Capture the cell that displays the provided text and extract its [x, y] central coordinate. 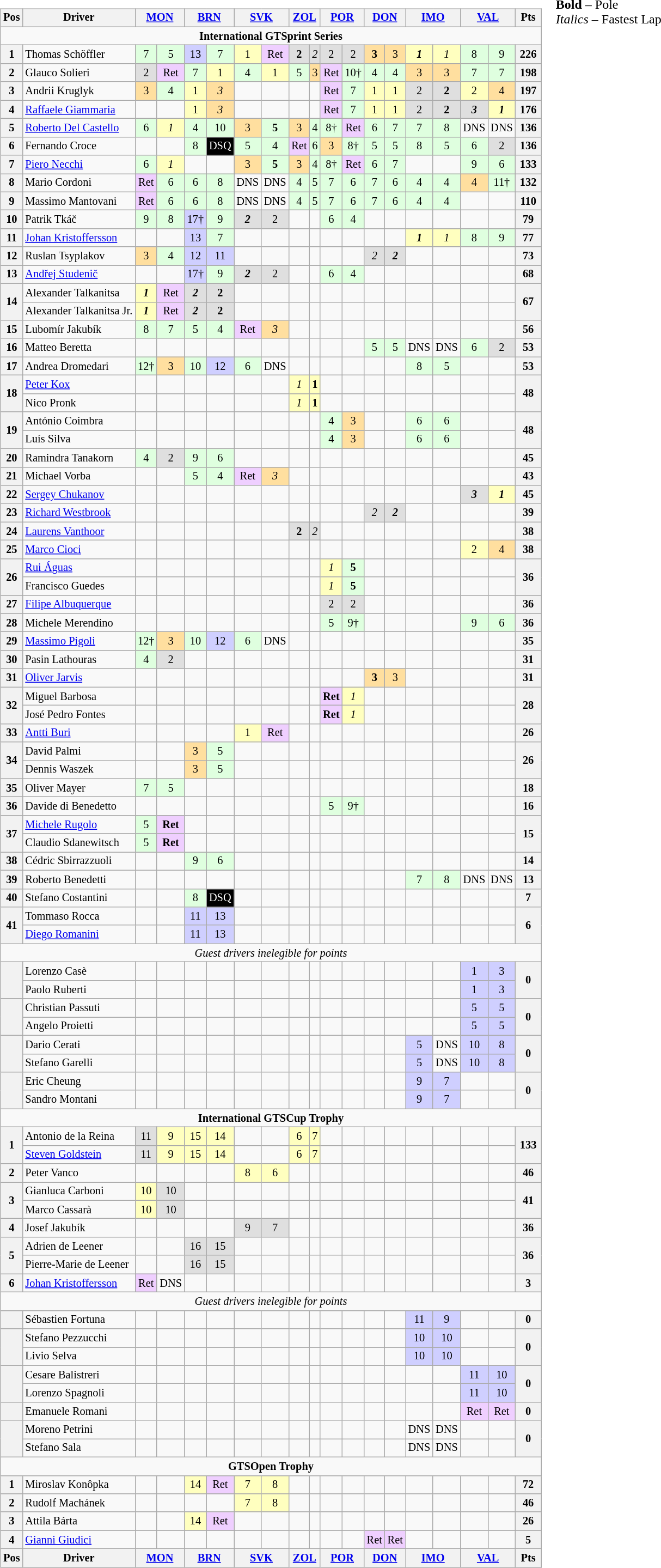
Emanuele Romani [78, 1412]
Pasin Lathouras [78, 660]
Lubomír Jakubík [78, 330]
73 [528, 256]
Alexander Talkanitsa [78, 293]
11† [501, 183]
Andřej Studenič [78, 275]
Antti Buri [78, 733]
10† [353, 73]
Lorenzo Spagnoli [78, 1393]
Massimo Mantovani [78, 201]
40 [11, 898]
Piero Necchi [78, 165]
Matteo Beretta [78, 348]
Adrien de Leener [78, 1247]
17 [11, 366]
Angelo Proietti [78, 1026]
30 [11, 660]
Eric Cheung [78, 1081]
Michael Vorba [78, 476]
Nico Pronk [78, 403]
77 [528, 238]
79 [528, 220]
Peter Kox [78, 385]
25 [11, 550]
33 [11, 733]
David Palmi [78, 751]
Roberto Benedetti [78, 879]
Attila Bárta [78, 1521]
Lorenzo Casè [78, 971]
Josef Jakubík [78, 1228]
Tommaso Rocca [78, 916]
20 [11, 458]
António Coimbra [78, 421]
Claudio Sdanewitsch [78, 843]
Michele Merendino [78, 623]
Fernando Croce [78, 146]
Antonio de la Reina [78, 1137]
Stefano Pezzucchi [78, 1338]
Marco Cassarà [78, 1210]
Moreno Petrini [78, 1430]
110 [528, 201]
72 [528, 1485]
68 [528, 275]
23 [11, 513]
Sandro Montani [78, 1099]
Davide di Benedetto [78, 806]
176 [528, 110]
Sébastien Fortuna [78, 1320]
Steven Goldstein [78, 1154]
Stefano Garelli [78, 1063]
Filipe Albuquerque [78, 605]
Miroslav Konôpka [78, 1485]
67 [528, 302]
Mario Cordoni [78, 183]
Christian Passuti [78, 1008]
Cesare Balistreri [78, 1375]
32 [11, 705]
Gianluca Carboni [78, 1192]
Rui Águas [78, 568]
Glauco Solieri [78, 73]
Francisco Guedes [78, 586]
Ruslan Tsyplakov [78, 256]
Pierre-Marie de Leener [78, 1265]
Andrii Kruglyk [78, 91]
Diego Romanini [78, 934]
Alexander Talkanitsa Jr. [78, 311]
Stefano Sala [78, 1448]
Sergey Chukanov [78, 495]
19 [11, 430]
Thomas Schöffler [78, 54]
37 [11, 834]
Miguel Barbosa [78, 696]
Peter Vanco [78, 1173]
Andrea Dromedari [78, 366]
Dario Cerati [78, 1044]
24 [11, 531]
Oliver Jarvis [78, 678]
56 [528, 330]
Massimo Pigoli [78, 641]
27 [11, 605]
Paolo Ruberti [78, 989]
GTSOpen Trophy [271, 1466]
International GTSprint Series [271, 36]
29 [11, 641]
Luís Silva [78, 440]
Livio Selva [78, 1357]
197 [528, 91]
Patrik Tkáč [78, 220]
Gianni Giudici [78, 1540]
Ramindra Tanakorn [78, 458]
Oliver Mayer [78, 788]
Rudolf Machánek [78, 1503]
Dennis Waszek [78, 770]
43 [528, 476]
132 [528, 183]
Michele Rugolo [78, 825]
Roberto Del Castello [78, 128]
21 [11, 476]
34 [11, 761]
Stefano Costantini [78, 898]
International GTSCup Trophy [271, 1118]
José Pedro Fontes [78, 715]
226 [528, 54]
Marco Cioci [78, 550]
198 [528, 73]
Raffaele Giammaria [78, 110]
22 [11, 495]
Richard Westbrook [78, 513]
Cédric Sbirrazzuoli [78, 861]
Laurens Vanthoor [78, 531]
